From the cell containing the given text, extract its center point as (x, y) coordinate. 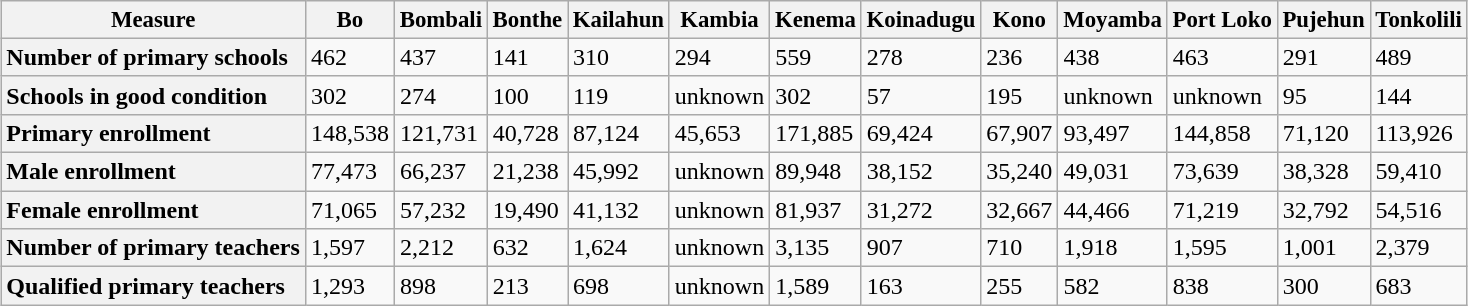
95 (1324, 95)
Kenema (816, 20)
171,885 (816, 133)
69,424 (921, 133)
148,538 (350, 133)
Male enrollment (154, 172)
559 (816, 57)
278 (921, 57)
683 (1418, 286)
907 (921, 248)
Number of primary teachers (154, 248)
489 (1418, 57)
66,237 (440, 172)
57 (921, 95)
195 (1020, 95)
Female enrollment (154, 210)
100 (527, 95)
463 (1222, 57)
3,135 (816, 248)
144 (1418, 95)
310 (619, 57)
89,948 (816, 172)
274 (440, 95)
Bo (350, 20)
144,858 (1222, 133)
67,907 (1020, 133)
213 (527, 286)
1,918 (1112, 248)
45,653 (719, 133)
32,667 (1020, 210)
236 (1020, 57)
Moyamba (1112, 20)
1,293 (350, 286)
71,065 (350, 210)
300 (1324, 286)
291 (1324, 57)
Primary enrollment (154, 133)
1,597 (350, 248)
582 (1112, 286)
49,031 (1112, 172)
Kambia (719, 20)
35,240 (1020, 172)
73,639 (1222, 172)
71,219 (1222, 210)
77,473 (350, 172)
294 (719, 57)
Koinadugu (921, 20)
Schools in good condition (154, 95)
698 (619, 286)
119 (619, 95)
255 (1020, 286)
40,728 (527, 133)
1,624 (619, 248)
Tonkolili (1418, 20)
38,152 (921, 172)
59,410 (1418, 172)
838 (1222, 286)
2,212 (440, 248)
45,992 (619, 172)
19,490 (527, 210)
Number of primary schools (154, 57)
54,516 (1418, 210)
632 (527, 248)
2,379 (1418, 248)
1,595 (1222, 248)
38,328 (1324, 172)
121,731 (440, 133)
Kono (1020, 20)
93,497 (1112, 133)
Qualified primary teachers (154, 286)
1,001 (1324, 248)
87,124 (619, 133)
81,937 (816, 210)
710 (1020, 248)
Port Loko (1222, 20)
31,272 (921, 210)
71,120 (1324, 133)
898 (440, 286)
141 (527, 57)
Bonthe (527, 20)
Kailahun (619, 20)
21,238 (527, 172)
462 (350, 57)
437 (440, 57)
Bombali (440, 20)
32,792 (1324, 210)
438 (1112, 57)
163 (921, 286)
Pujehun (1324, 20)
44,466 (1112, 210)
1,589 (816, 286)
113,926 (1418, 133)
Measure (154, 20)
41,132 (619, 210)
57,232 (440, 210)
